Extract the [X, Y] coordinate from the center of the cell holding the provided text.  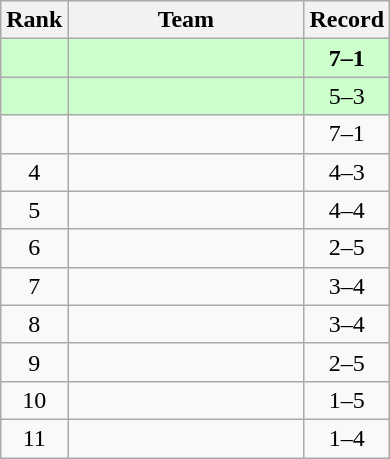
9 [34, 362]
5–3 [347, 96]
Record [347, 20]
4–3 [347, 172]
6 [34, 248]
11 [34, 438]
4–4 [347, 210]
8 [34, 324]
4 [34, 172]
Team [186, 20]
7 [34, 286]
10 [34, 400]
1–5 [347, 400]
1–4 [347, 438]
Rank [34, 20]
5 [34, 210]
